Return the [X, Y] coordinate for the center point of the cell that contains the specified text.  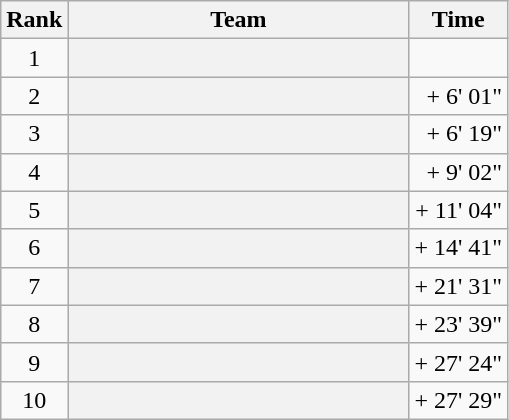
7 [34, 286]
+ 27' 24" [458, 362]
10 [34, 400]
Rank [34, 20]
Time [458, 20]
2 [34, 96]
+ 9' 02" [458, 172]
5 [34, 210]
+ 27' 29" [458, 400]
8 [34, 324]
+ 11' 04" [458, 210]
+ 21' 31" [458, 286]
+ 14' 41" [458, 248]
6 [34, 248]
4 [34, 172]
Team [238, 20]
+ 6' 19" [458, 134]
9 [34, 362]
+ 6' 01" [458, 96]
1 [34, 58]
+ 23' 39" [458, 324]
3 [34, 134]
